Pinpoint the cell where the given text exists, returning its [X, Y] midpoint coordinate. 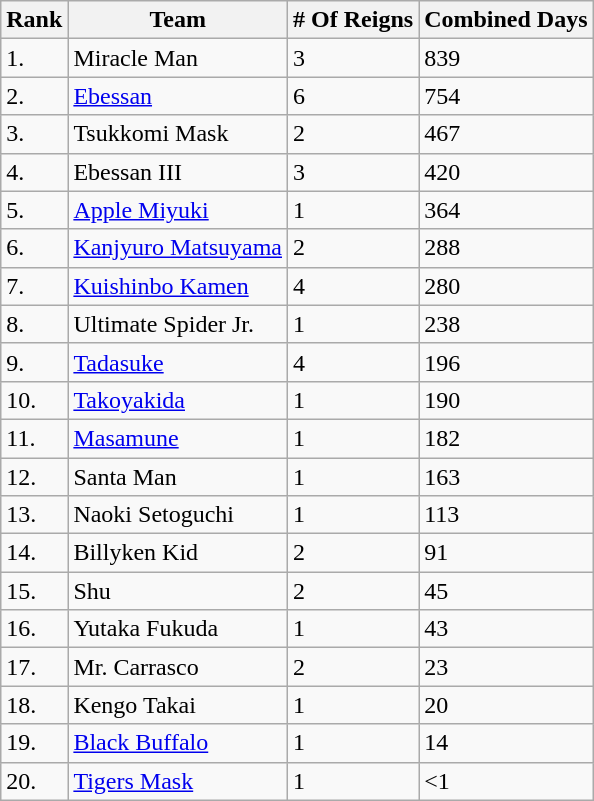
Black Buffalo [178, 743]
Ultimate Spider Jr. [178, 324]
<1 [506, 781]
182 [506, 438]
Tigers Mask [178, 781]
Shu [178, 591]
14. [34, 553]
7. [34, 286]
238 [506, 324]
Kanjyuro Matsuyama [178, 248]
6. [34, 248]
Rank [34, 20]
Kengo Takai [178, 705]
11. [34, 438]
113 [506, 515]
5. [34, 210]
8. [34, 324]
16. [34, 629]
364 [506, 210]
196 [506, 362]
280 [506, 286]
Apple Miyuki [178, 210]
13. [34, 515]
# Of Reigns [354, 20]
Takoyakida [178, 400]
15. [34, 591]
1. [34, 58]
10. [34, 400]
17. [34, 667]
20 [506, 705]
288 [506, 248]
45 [506, 591]
43 [506, 629]
Kuishinbo Kamen [178, 286]
754 [506, 96]
4. [34, 172]
12. [34, 477]
18. [34, 705]
2. [34, 96]
Ebessan [178, 96]
Team [178, 20]
Ebessan III [178, 172]
Santa Man [178, 477]
Mr. Carrasco [178, 667]
9. [34, 362]
14 [506, 743]
Billyken Kid [178, 553]
Tadasuke [178, 362]
467 [506, 134]
Naoki Setoguchi [178, 515]
Masamune [178, 438]
420 [506, 172]
23 [506, 667]
Combined Days [506, 20]
91 [506, 553]
839 [506, 58]
3. [34, 134]
Miracle Man [178, 58]
163 [506, 477]
19. [34, 743]
Yutaka Fukuda [178, 629]
190 [506, 400]
6 [354, 96]
Tsukkomi Mask [178, 134]
20. [34, 781]
